Identify which cell holds the provided text, then report its (X, Y) central coordinate. 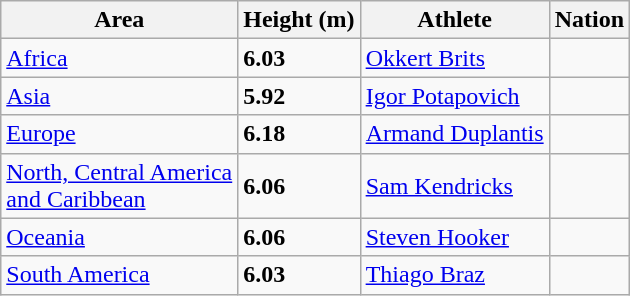
Europe (120, 134)
6.18 (299, 134)
North, Central America and Caribbean (120, 186)
Athlete (454, 20)
5.92 (299, 96)
Thiago Braz (454, 275)
Nation (589, 20)
Steven Hooker (454, 237)
Area (120, 20)
Oceania (120, 237)
Africa (120, 58)
South America (120, 275)
Armand Duplantis (454, 134)
Sam Kendricks (454, 186)
Asia (120, 96)
Height (m) (299, 20)
Okkert Brits (454, 58)
Igor Potapovich (454, 96)
